From the cell containing the given text, extract its center point as (X, Y) coordinate. 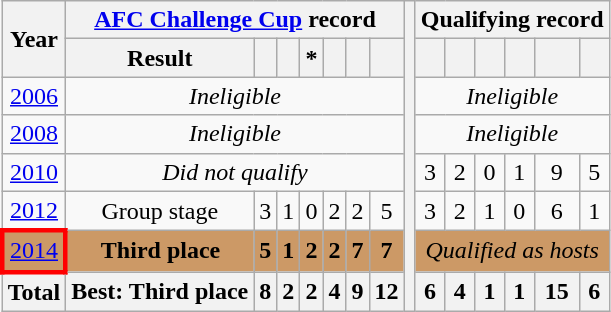
12 (386, 292)
* (312, 58)
8 (266, 292)
Did not qualify (235, 172)
2014 (34, 252)
Qualified as hosts (512, 252)
2010 (34, 172)
2006 (34, 96)
Result (160, 58)
2008 (34, 134)
Third place (160, 252)
2012 (34, 211)
AFC Challenge Cup record (235, 20)
Total (34, 292)
Year (34, 39)
Group stage (160, 211)
Qualifying record (512, 20)
Best: Third place (160, 292)
15 (556, 292)
